Identify which cell holds the provided text, then report its (X, Y) central coordinate. 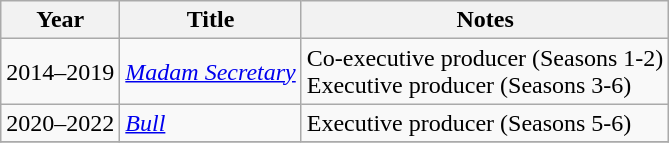
Executive producer (Seasons 5-6) (485, 123)
Notes (485, 20)
Madam Secretary (210, 72)
2014–2019 (60, 72)
Co-executive producer (Seasons 1-2) Executive producer (Seasons 3-6) (485, 72)
2020–2022 (60, 123)
Bull (210, 123)
Year (60, 20)
Title (210, 20)
